Capture the cell that displays the provided text and extract its (x, y) central coordinate. 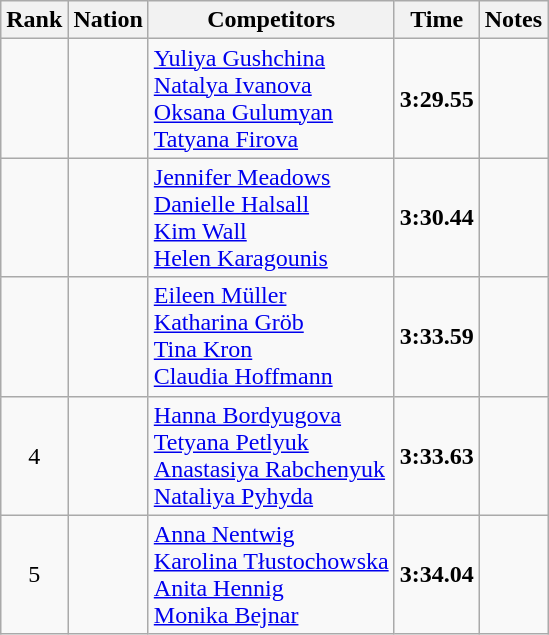
3:34.04 (436, 574)
Anna NentwigKarolina TłustochowskaAnita HennigMonika Bejnar (271, 574)
Nation (108, 20)
Eileen MüllerKatharina GröbTina KronClaudia Hoffmann (271, 336)
Hanna BordyugovaTetyana PetlyukAnastasiya RabchenyukNataliya Pyhyda (271, 456)
3:33.59 (436, 336)
Jennifer MeadowsDanielle HalsallKim WallHelen Karagounis (271, 218)
5 (34, 574)
Competitors (271, 20)
Time (436, 20)
3:33.63 (436, 456)
3:29.55 (436, 98)
Rank (34, 20)
Yuliya GushchinaNatalya IvanovaOksana GulumyanTatyana Firova (271, 98)
Notes (513, 20)
3:30.44 (436, 218)
4 (34, 456)
